Detect which cell encompasses the target text, then output its (X, Y) center coordinate. 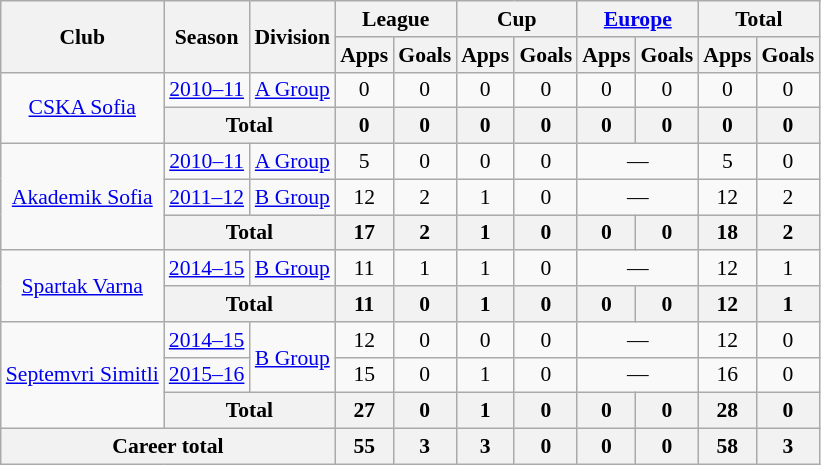
16 (727, 375)
55 (364, 447)
Septemvri Simitli (82, 376)
27 (364, 411)
League (396, 19)
18 (727, 233)
17 (364, 233)
Division (292, 36)
Cup (516, 19)
Career total (168, 447)
28 (727, 411)
Europe (638, 19)
2015–16 (207, 375)
Season (207, 36)
CSKA Sofia (82, 108)
Akademik Sofia (82, 198)
2011–12 (207, 197)
Spartak Varna (82, 286)
58 (727, 447)
15 (364, 375)
Club (82, 36)
